Return the [x, y] coordinate for the center point of the cell that contains the specified text.  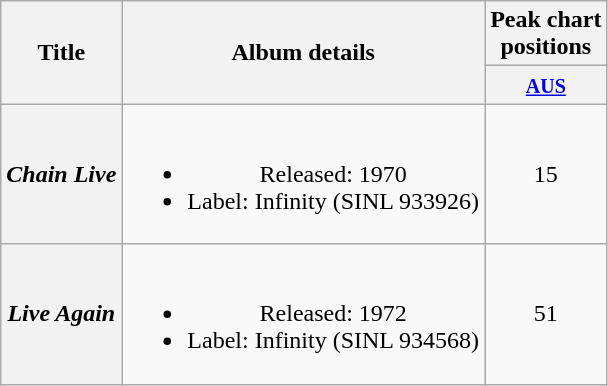
51 [546, 314]
Chain Live [62, 174]
AUS [546, 85]
Released: 1970Label: Infinity (SINL 933926) [304, 174]
Released: 1972Label: Infinity (SINL 934568) [304, 314]
Peak chartpositions [546, 34]
15 [546, 174]
Live Again [62, 314]
Album details [304, 52]
Title [62, 52]
